Find where the given text appears and provide that cell's center as (X, Y) coordinate. 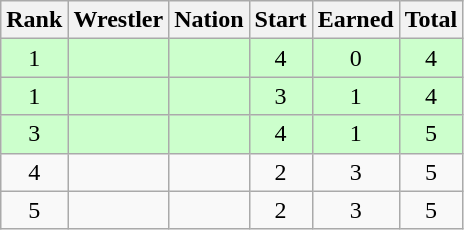
Rank (34, 20)
Earned (356, 20)
Total (431, 20)
Wrestler (118, 20)
0 (356, 58)
Nation (209, 20)
Start (280, 20)
